Output the [x, y] coordinate of the center of the cell containing the given text.  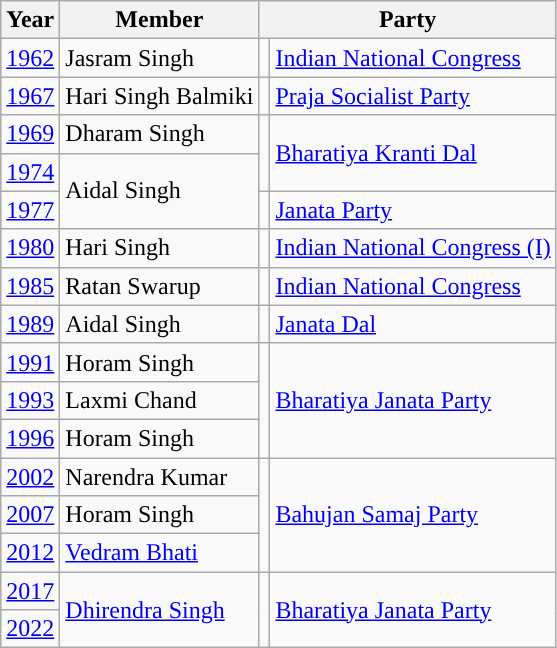
Ratan Swarup [160, 286]
Member [160, 20]
Party [408, 20]
Indian National Congress (I) [413, 248]
1989 [30, 324]
Year [30, 20]
1993 [30, 400]
2017 [30, 591]
1985 [30, 286]
Janata Party [413, 210]
Dharam Singh [160, 134]
Hari Singh Balmiki [160, 96]
Praja Socialist Party [413, 96]
Hari Singh [160, 248]
1969 [30, 134]
2022 [30, 629]
Bahujan Samaj Party [413, 515]
2007 [30, 515]
1980 [30, 248]
1962 [30, 58]
Janata Dal [413, 324]
2002 [30, 477]
Laxmi Chand [160, 400]
Dhirendra Singh [160, 610]
Vedram Bhati [160, 553]
Jasram Singh [160, 58]
1977 [30, 210]
1974 [30, 172]
1967 [30, 96]
2012 [30, 553]
1996 [30, 438]
Bharatiya Kranti Dal [413, 153]
Narendra Kumar [160, 477]
1991 [30, 362]
